Return [X, Y] of the center of cell containing provided text 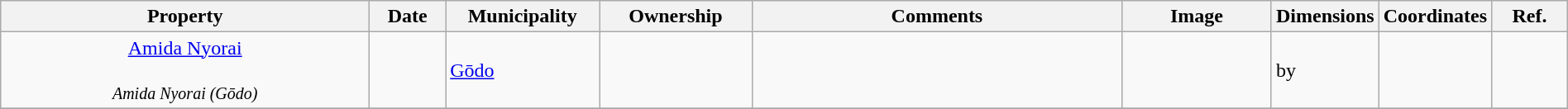
Coordinates [1435, 17]
Amida NyoraiAmida Nyorai (Gōdo) [185, 70]
Comments [936, 17]
Ownership [676, 17]
Municipality [523, 17]
Image [1198, 17]
Ref. [1530, 17]
Gōdo [523, 70]
by [1325, 70]
Date [408, 17]
Property [185, 17]
Dimensions [1325, 17]
